Determine the (X, Y) coordinate at the center of the cell enclosing the given text.  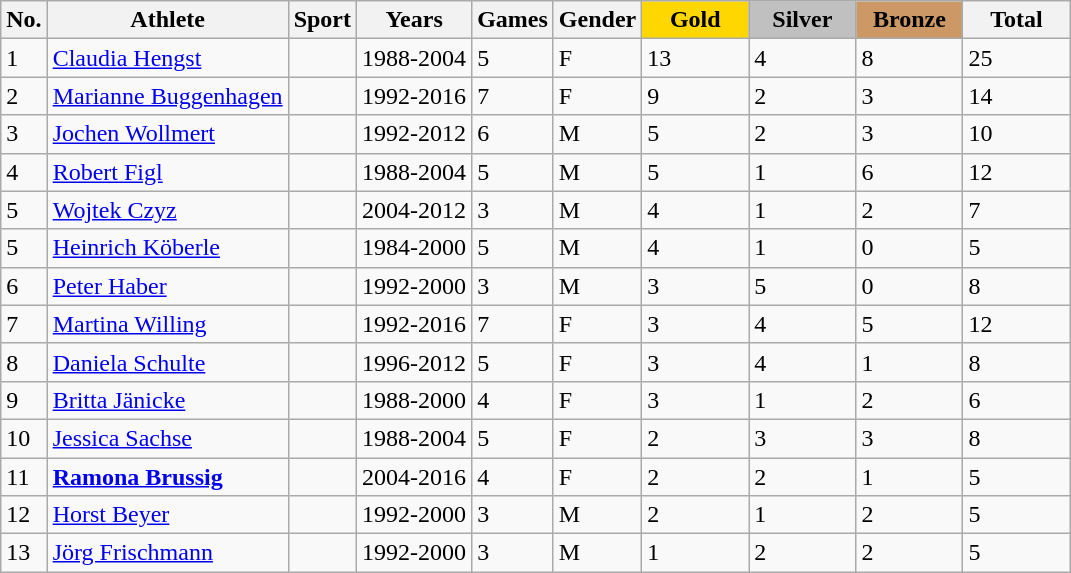
Games (513, 20)
14 (1016, 96)
1992-2012 (414, 134)
Robert Figl (168, 172)
Ramona Brussig (168, 477)
11 (24, 477)
2004-2012 (414, 210)
Jörg Frischmann (168, 553)
2004-2016 (414, 477)
Marianne Buggenhagen (168, 96)
Wojtek Czyz (168, 210)
Peter Haber (168, 286)
Gender (597, 20)
25 (1016, 58)
No. (24, 20)
Total (1016, 20)
Jessica Sachse (168, 438)
Claudia Hengst (168, 58)
1988-2000 (414, 400)
Bronze (910, 20)
Jochen Wollmert (168, 134)
1984-2000 (414, 248)
Sport (322, 20)
Martina Willing (168, 324)
Daniela Schulte (168, 362)
Horst Beyer (168, 515)
Silver (802, 20)
Heinrich Köberle (168, 248)
Athlete (168, 20)
Britta Jänicke (168, 400)
1996-2012 (414, 362)
Years (414, 20)
Gold (696, 20)
